Capture the cell that displays the provided text and extract its (x, y) central coordinate. 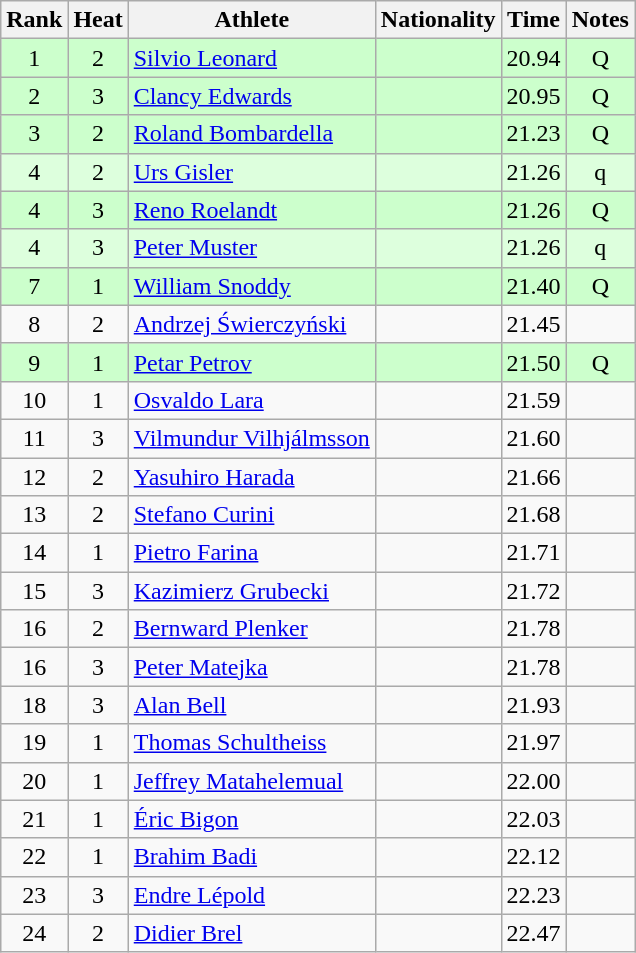
Reno Roelandt (252, 210)
21.59 (534, 400)
Time (534, 20)
24 (34, 933)
21.66 (534, 477)
Andrzej Świerczyński (252, 324)
Roland Bombardella (252, 134)
Osvaldo Lara (252, 400)
22.00 (534, 781)
21.72 (534, 591)
11 (34, 438)
20.94 (534, 58)
22.12 (534, 857)
21.45 (534, 324)
Urs Gisler (252, 172)
21.71 (534, 553)
Pietro Farina (252, 553)
20 (34, 781)
21.23 (534, 134)
18 (34, 705)
Endre Lépold (252, 895)
Jeffrey Matahelemual (252, 781)
Peter Muster (252, 248)
Petar Petrov (252, 362)
22.03 (534, 819)
12 (34, 477)
Notes (600, 20)
Rank (34, 20)
Clancy Edwards (252, 96)
Silvio Leonard (252, 58)
Thomas Schultheiss (252, 743)
Éric Bigon (252, 819)
22.23 (534, 895)
23 (34, 895)
William Snoddy (252, 286)
Nationality (438, 20)
19 (34, 743)
22.47 (534, 933)
Alan Bell (252, 705)
9 (34, 362)
21.60 (534, 438)
Stefano Curini (252, 515)
22 (34, 857)
21.50 (534, 362)
14 (34, 553)
13 (34, 515)
21 (34, 819)
Yasuhiro Harada (252, 477)
21.68 (534, 515)
Didier Brel (252, 933)
Peter Matejka (252, 667)
20.95 (534, 96)
21.93 (534, 705)
Kazimierz Grubecki (252, 591)
21.40 (534, 286)
Athlete (252, 20)
10 (34, 400)
Brahim Badi (252, 857)
Vilmundur Vilhjálmsson (252, 438)
Heat (98, 20)
Bernward Plenker (252, 629)
21.97 (534, 743)
15 (34, 591)
8 (34, 324)
7 (34, 286)
